Find where the given text appears and provide that cell's center as (x, y) coordinate. 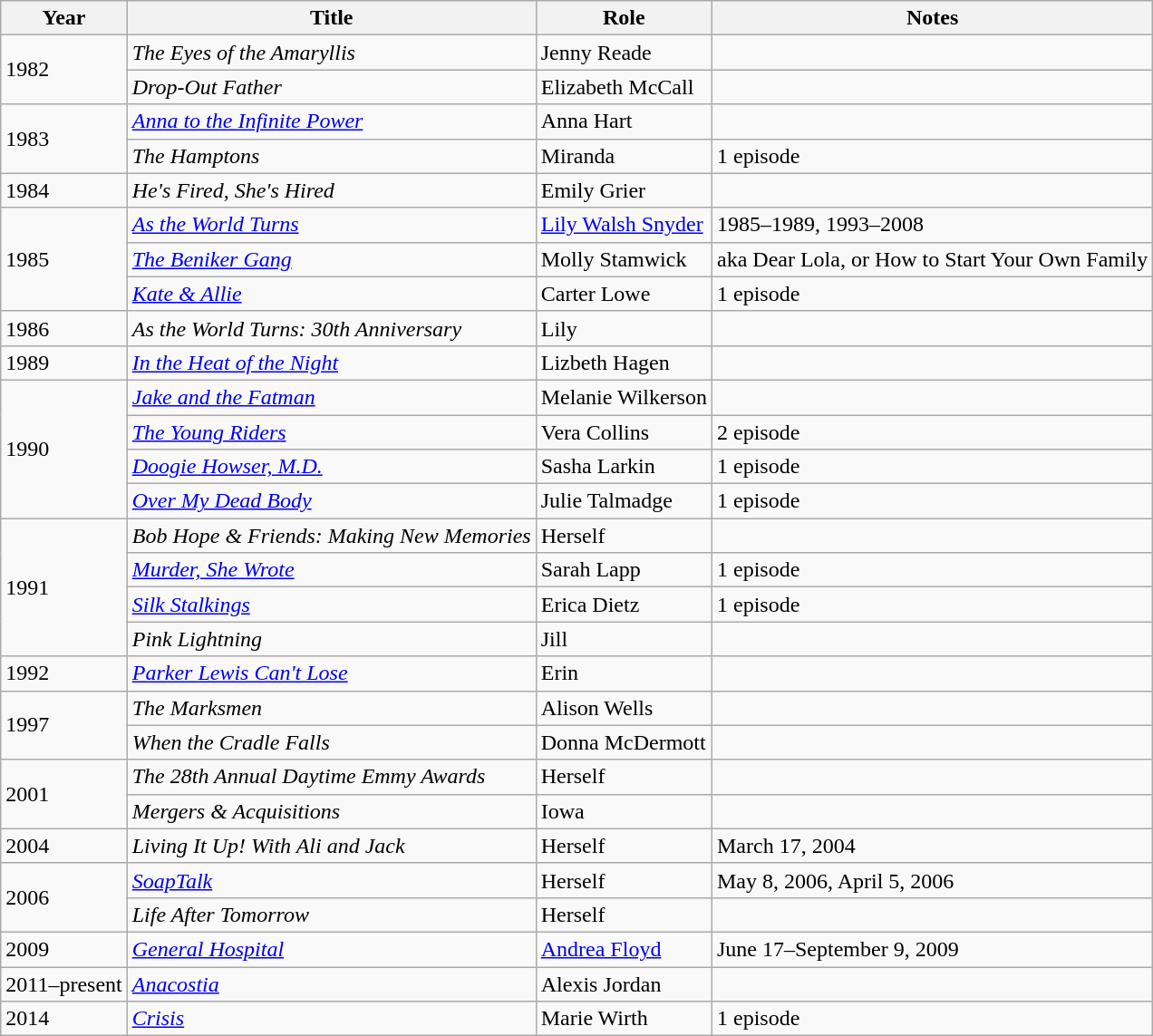
May 8, 2006, April 5, 2006 (932, 880)
Year (63, 18)
The Eyes of the Amaryllis (332, 53)
Living It Up! With Ali and Jack (332, 846)
1982 (63, 70)
Andrea Floyd (624, 949)
Title (332, 18)
Drop-Out Father (332, 87)
2 episode (932, 432)
1986 (63, 328)
Erin (624, 673)
March 17, 2004 (932, 846)
Lizbeth Hagen (624, 363)
2011–present (63, 983)
Molly Stamwick (624, 259)
aka Dear Lola, or How to Start Your Own Family (932, 259)
Anacostia (332, 983)
1992 (63, 673)
Miranda (624, 156)
When the Cradle Falls (332, 742)
2004 (63, 846)
As the World Turns (332, 225)
Notes (932, 18)
General Hospital (332, 949)
Sarah Lapp (624, 570)
2014 (63, 1019)
Sasha Larkin (624, 467)
The Hamptons (332, 156)
The Young Riders (332, 432)
Alison Wells (624, 708)
As the World Turns: 30th Anniversary (332, 328)
Anna to the Infinite Power (332, 121)
1984 (63, 190)
SoapTalk (332, 880)
Jill (624, 639)
The Beniker Gang (332, 259)
Role (624, 18)
Emily Grier (624, 190)
Lily Walsh Snyder (624, 225)
Alexis Jordan (624, 983)
Melanie Wilkerson (624, 397)
Iowa (624, 811)
Over My Dead Body (332, 501)
Julie Talmadge (624, 501)
Vera Collins (624, 432)
Silk Stalkings (332, 605)
Lily (624, 328)
1983 (63, 139)
June 17–September 9, 2009 (932, 949)
Anna Hart (624, 121)
2001 (63, 794)
Carter Lowe (624, 294)
2006 (63, 897)
He's Fired, She's Hired (332, 190)
Kate & Allie (332, 294)
Jenny Reade (624, 53)
In the Heat of the Night (332, 363)
Mergers & Acquisitions (332, 811)
Crisis (332, 1019)
1991 (63, 587)
The 28th Annual Daytime Emmy Awards (332, 777)
Jake and the Fatman (332, 397)
1997 (63, 725)
Parker Lewis Can't Lose (332, 673)
Pink Lightning (332, 639)
Marie Wirth (624, 1019)
Donna McDermott (624, 742)
Elizabeth McCall (624, 87)
2009 (63, 949)
1989 (63, 363)
Life After Tomorrow (332, 915)
The Marksmen (332, 708)
Murder, She Wrote (332, 570)
1985–1989, 1993–2008 (932, 225)
1990 (63, 449)
Erica Dietz (624, 605)
1985 (63, 259)
Doogie Howser, M.D. (332, 467)
Bob Hope & Friends: Making New Memories (332, 536)
